Provide the (X, Y) coordinate of the cell's center where the given text is located.  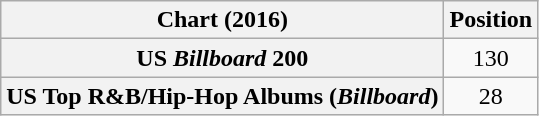
US Billboard 200 (222, 58)
US Top R&B/Hip-Hop Albums (Billboard) (222, 96)
130 (491, 58)
Chart (2016) (222, 20)
28 (491, 96)
Position (491, 20)
